Output the [x, y] coordinate of the center of the cell containing the given text.  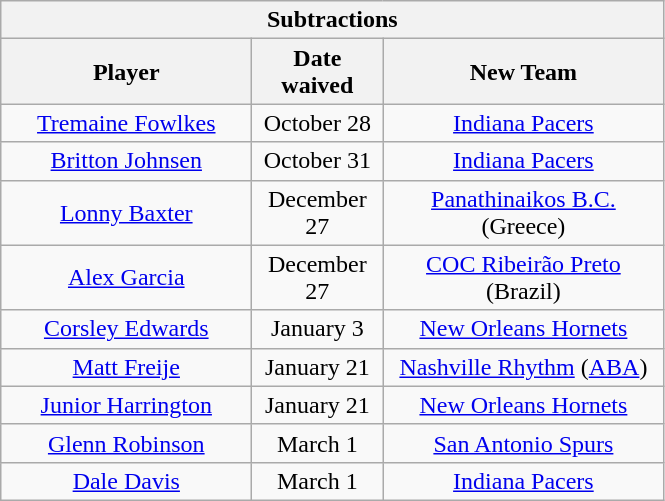
Alex Garcia [126, 278]
New Team [524, 72]
Player [126, 72]
October 31 [318, 161]
San Antonio Spurs [524, 443]
COC Ribeirão Preto (Brazil) [524, 278]
Tremaine Fowlkes [126, 123]
Matt Freije [126, 367]
Lonny Baxter [126, 212]
January 3 [318, 329]
October 28 [318, 123]
Junior Harrington [126, 405]
Glenn Robinson [126, 443]
Nashville Rhythm (ABA) [524, 367]
Subtractions [332, 20]
Corsley Edwards [126, 329]
Britton Johnsen [126, 161]
Dale Davis [126, 481]
Date waived [318, 72]
Panathinaikos B.C. (Greece) [524, 212]
